Identify which cell holds the provided text, then report its [X, Y] central coordinate. 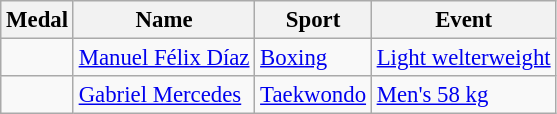
Medal [38, 20]
Manuel Félix Díaz [164, 58]
Name [164, 20]
Sport [314, 20]
Men's 58 kg [464, 95]
Light welterweight [464, 58]
Gabriel Mercedes [164, 95]
Taekwondo [314, 95]
Event [464, 20]
Boxing [314, 58]
